Output the (x, y) coordinate of the center of the cell containing the given text.  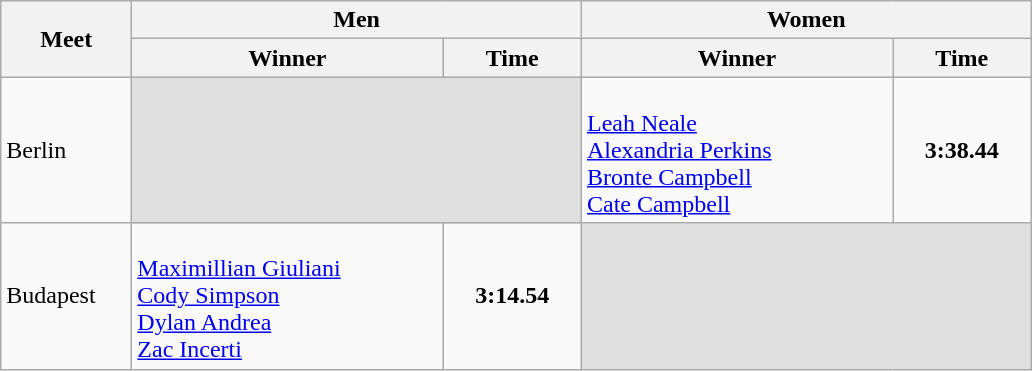
Men (357, 20)
Women (806, 20)
3:14.54 (512, 296)
3:38.44 (962, 150)
Berlin (66, 150)
Maximillian GiulianiCody SimpsonDylan AndreaZac Incerti (288, 296)
Budapest (66, 296)
Meet (66, 39)
Leah NealeAlexandria PerkinsBronte CampbellCate Campbell (736, 150)
